Return [x, y] of the center of cell containing provided text 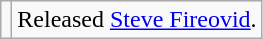
Released Steve Fireovid. [137, 20]
